From the cell containing the given text, extract its center point as (X, Y) coordinate. 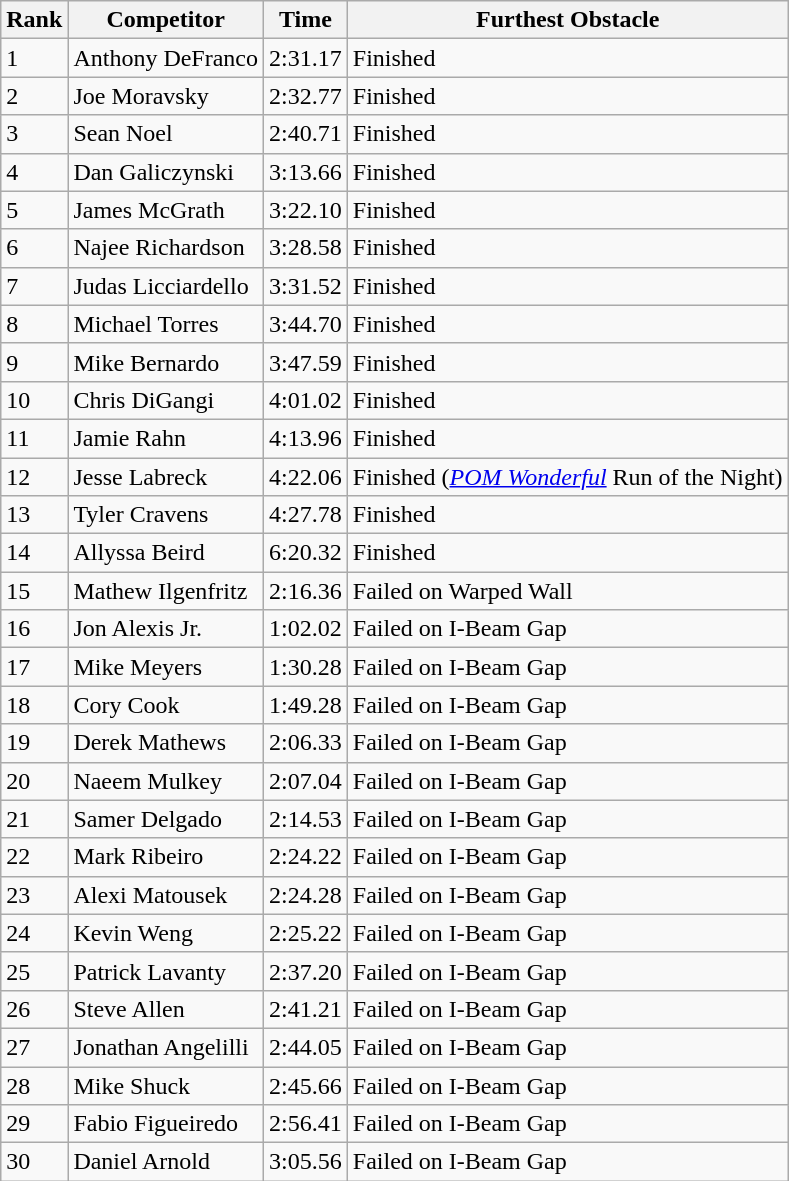
13 (34, 515)
1:49.28 (306, 705)
3 (34, 134)
7 (34, 286)
Jesse Labreck (166, 477)
2:16.36 (306, 591)
23 (34, 895)
Anthony DeFranco (166, 58)
Daniel Arnold (166, 1162)
Samer Delgado (166, 819)
Steve Allen (166, 1009)
Fabio Figueiredo (166, 1124)
Failed on Warped Wall (568, 591)
5 (34, 210)
2:37.20 (306, 971)
Mike Bernardo (166, 362)
Jonathan Angelilli (166, 1047)
27 (34, 1047)
James McGrath (166, 210)
Mike Meyers (166, 667)
21 (34, 819)
2:24.28 (306, 895)
3:13.66 (306, 172)
Najee Richardson (166, 248)
15 (34, 591)
24 (34, 933)
20 (34, 781)
Naeem Mulkey (166, 781)
3:44.70 (306, 324)
2:24.22 (306, 857)
4:01.02 (306, 400)
2:41.21 (306, 1009)
16 (34, 629)
2:45.66 (306, 1085)
Mike Shuck (166, 1085)
6 (34, 248)
Finished (POM Wonderful Run of the Night) (568, 477)
3:47.59 (306, 362)
4:27.78 (306, 515)
Patrick Lavanty (166, 971)
2:32.77 (306, 96)
3:05.56 (306, 1162)
Dan Galiczynski (166, 172)
Tyler Cravens (166, 515)
Competitor (166, 20)
2:25.22 (306, 933)
Rank (34, 20)
3:31.52 (306, 286)
Jon Alexis Jr. (166, 629)
2:14.53 (306, 819)
Michael Torres (166, 324)
Allyssa Beird (166, 553)
Alexi Matousek (166, 895)
4:22.06 (306, 477)
Jamie Rahn (166, 438)
26 (34, 1009)
2:06.33 (306, 743)
3:22.10 (306, 210)
Cory Cook (166, 705)
3:28.58 (306, 248)
1 (34, 58)
2:56.41 (306, 1124)
14 (34, 553)
Derek Mathews (166, 743)
10 (34, 400)
Judas Licciardello (166, 286)
Mathew Ilgenfritz (166, 591)
18 (34, 705)
1:30.28 (306, 667)
2:31.17 (306, 58)
4 (34, 172)
Joe Moravsky (166, 96)
12 (34, 477)
Time (306, 20)
22 (34, 857)
4:13.96 (306, 438)
19 (34, 743)
30 (34, 1162)
2:07.04 (306, 781)
25 (34, 971)
Kevin Weng (166, 933)
1:02.02 (306, 629)
2:40.71 (306, 134)
11 (34, 438)
2 (34, 96)
Furthest Obstacle (568, 20)
Sean Noel (166, 134)
Chris DiGangi (166, 400)
28 (34, 1085)
2:44.05 (306, 1047)
17 (34, 667)
8 (34, 324)
6:20.32 (306, 553)
Mark Ribeiro (166, 857)
9 (34, 362)
29 (34, 1124)
